Detect which cell encompasses the target text, then output its [X, Y] center coordinate. 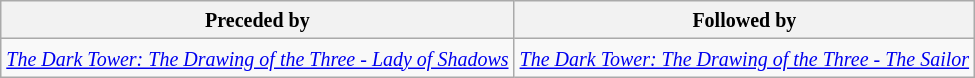
Preceded by [258, 20]
Followed by [744, 20]
The Dark Tower: The Drawing of the Three - The Sailor [744, 58]
The Dark Tower: The Drawing of the Three - Lady of Shadows [258, 58]
